Capture the cell that displays the provided text and extract its (X, Y) central coordinate. 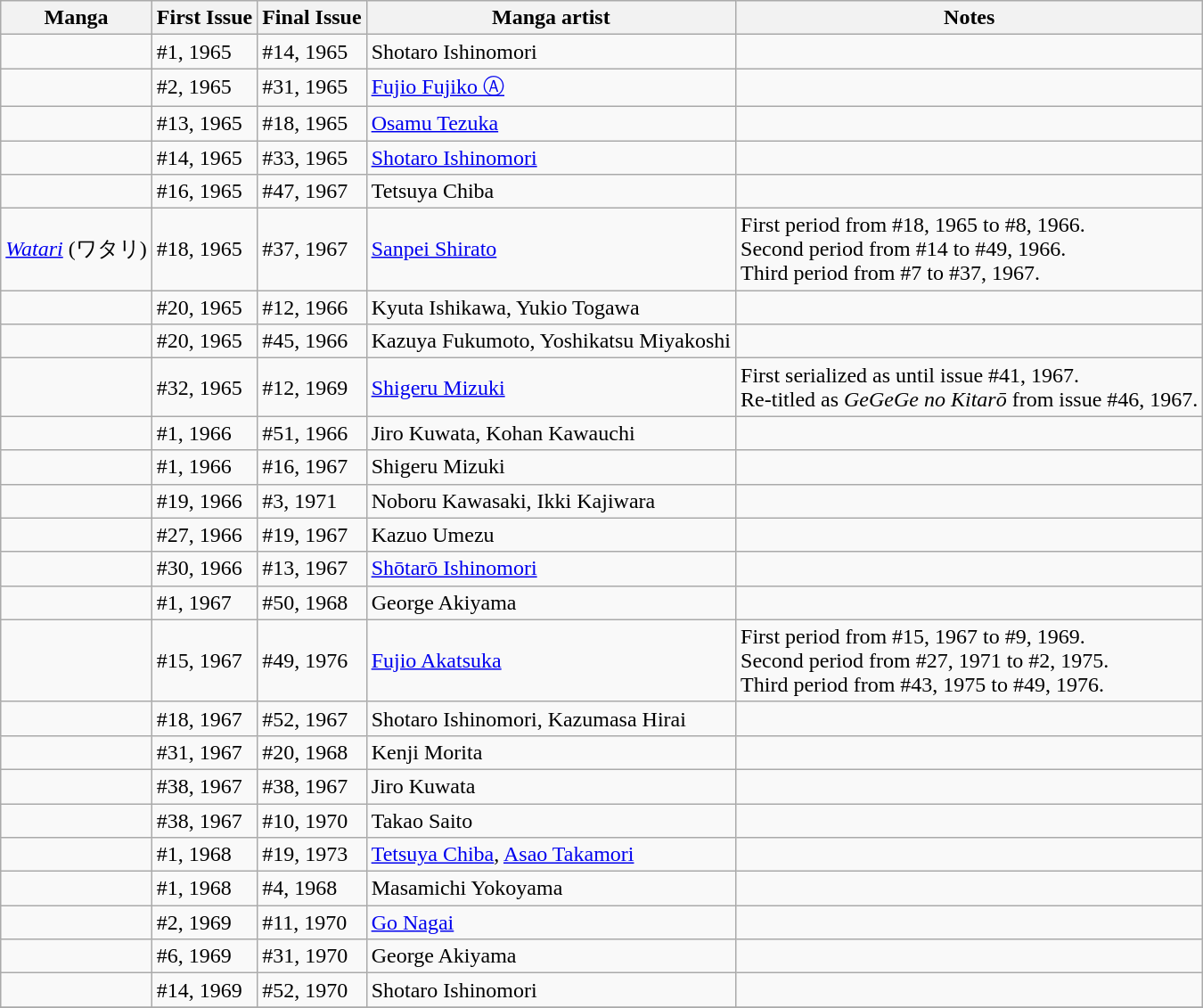
Noboru Kawasaki, Ikki Kajiwara (551, 501)
Go Nagai (551, 922)
#32, 1965 (204, 387)
Manga (77, 18)
#31, 1965 (312, 87)
Shōtarō Ishinomori (551, 569)
Masamichi Yokoyama (551, 889)
#49, 1976 (312, 660)
Manga artist (551, 18)
#13, 1967 (312, 569)
#31, 1967 (204, 752)
#31, 1970 (312, 956)
#13, 1965 (204, 123)
#52, 1970 (312, 990)
First period from #15, 1967 to #9, 1969.Second period from #27, 1971 to #2, 1975.Third period from #43, 1975 to #49, 1976. (970, 660)
Takao Saito (551, 821)
First period from #18, 1965 to #8, 1966.Second period from #14 to #49, 1966.Third period from #7 to #37, 1967. (970, 250)
Fujio Fujiko Ⓐ (551, 87)
Fujio Akatsuka (551, 660)
#30, 1966 (204, 569)
Kazuo Umezu (551, 535)
Kazuya Fukumoto, Yoshikatsu Miyakoshi (551, 341)
#1, 1965 (204, 52)
#50, 1968 (312, 602)
Sanpei Shirato (551, 250)
#11, 1970 (312, 922)
#15, 1967 (204, 660)
Watari (ワタリ) (77, 250)
#16, 1965 (204, 192)
#52, 1967 (312, 718)
#3, 1971 (312, 501)
#19, 1967 (312, 535)
#16, 1967 (312, 467)
Notes (970, 18)
#51, 1966 (312, 433)
#27, 1966 (204, 535)
#33, 1965 (312, 158)
Final Issue (312, 18)
Osamu Tezuka (551, 123)
#12, 1966 (312, 307)
#4, 1968 (312, 889)
#20, 1968 (312, 752)
#47, 1967 (312, 192)
#2, 1969 (204, 922)
#14, 1969 (204, 990)
Tetsuya Chiba, Asao Takamori (551, 855)
#19, 1966 (204, 501)
#12, 1969 (312, 387)
#37, 1967 (312, 250)
#45, 1966 (312, 341)
#1, 1967 (204, 602)
Jiro Kuwata, Kohan Kawauchi (551, 433)
Shotaro Ishinomori, Kazumasa Hirai (551, 718)
#2, 1965 (204, 87)
#19, 1973 (312, 855)
First Issue (204, 18)
#6, 1969 (204, 956)
#18, 1967 (204, 718)
Tetsuya Chiba (551, 192)
First serialized as until issue #41, 1967.Re-titled as GeGeGe no Kitarō from issue #46, 1967. (970, 387)
Kyuta Ishikawa, Yukio Togawa (551, 307)
Jiro Kuwata (551, 786)
Kenji Morita (551, 752)
#10, 1970 (312, 821)
